Output the [x, y] coordinate of the center of the cell containing the given text.  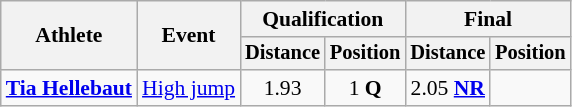
Qualification [322, 19]
2.05 NR [448, 88]
Final [488, 19]
1.93 [282, 88]
1 Q [365, 88]
Event [188, 36]
Tia Hellebaut [69, 88]
Athlete [69, 36]
High jump [188, 88]
